Locate the cell with the specified text and output its [X, Y] center coordinate. 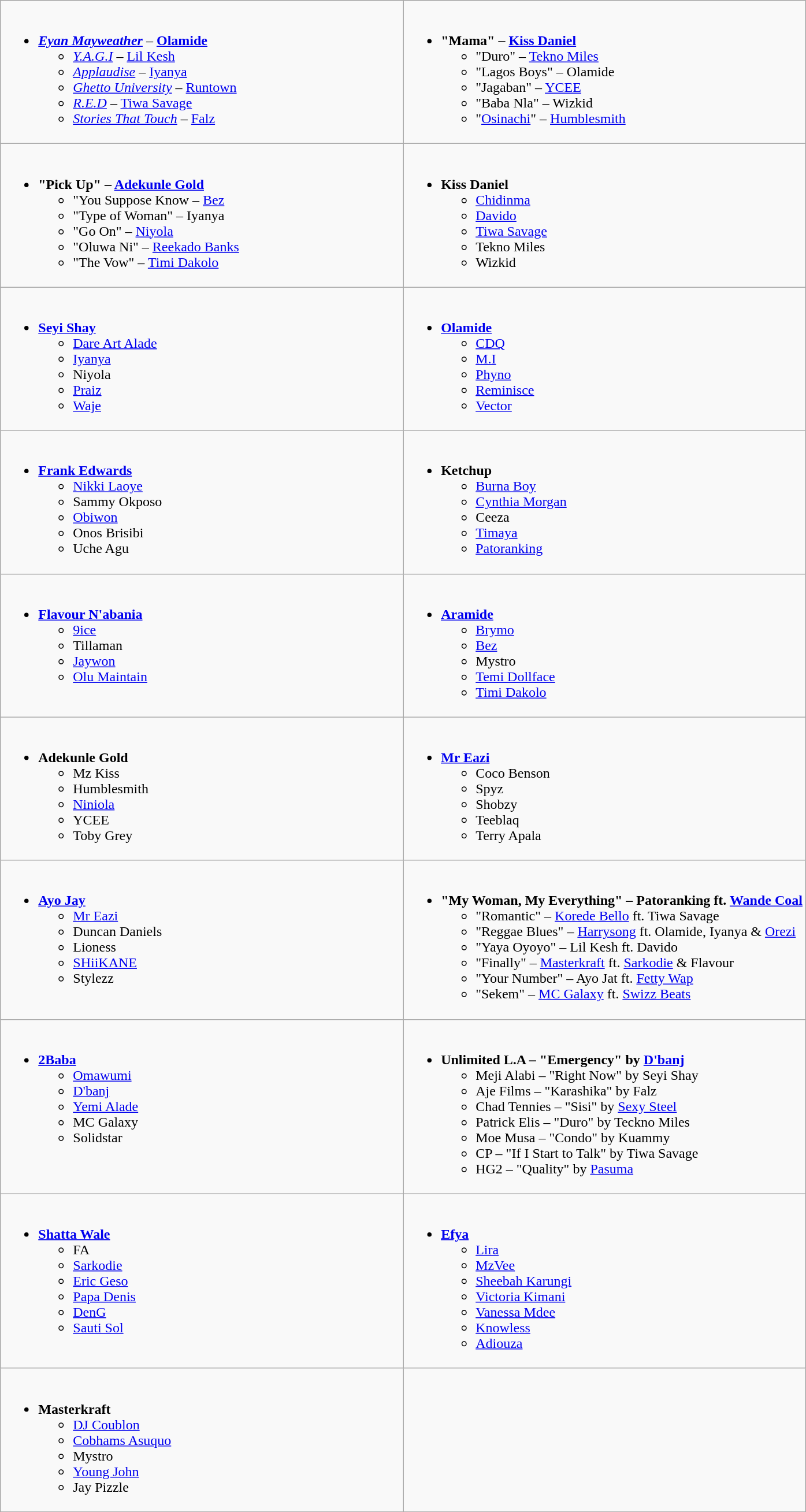
Flavour N'abania9iceTillamanJaywonOlu Maintain [202, 645]
Shatta Wale FA Sarkodie Eric Geso Papa Denis DenG Sauti Sol [202, 1281]
Efya Lira MzVee Sheebah Karungi Victoria Kimani Vanessa Mdee Knowless Adiouza [604, 1281]
"Mama" – Kiss Daniel"Duro" – Tekno Miles"Lagos Boys" – Olamide"Jagaban" – YCEE"Baba Nla" – Wizkid"Osinachi" – Humblesmith [604, 72]
Frank EdwardsNikki LaoyeSammy OkposoObiwonOnos BrisibiUche Agu [202, 502]
KetchupBurna BoyCynthia MorganCeezaTimayaPatoranking [604, 502]
2BabaOmawumiD'banjYemi AladeMC GalaxySolidstar [202, 1106]
MasterkraftDJ CoublonCobhams AsuquoMystroYoung JohnJay Pizzle [202, 1440]
Seyi ShayDare Art AladeIyanyaNiyolaPraizWaje [202, 359]
"Pick Up" – Adekunle Gold"You Suppose Know – Bez"Type of Woman" – Iyanya"Go On" – Niyola"Oluwa Ni" – Reekado Banks"The Vow" – Timi Dakolo [202, 216]
Adekunle GoldMz KissHumblesmithNiniolaYCEEToby Grey [202, 789]
OlamideCDQM.IPhynoReminisceVector [604, 359]
Kiss DanielChidinmaDavidoTiwa SavageTekno MilesWizkid [604, 216]
Ayo JayMr EaziDuncan DanielsLionessSHiiKANEStylezz [202, 939]
Eyan Mayweather – OlamideY.A.G.I – Lil KeshApplaudise – IyanyaGhetto University – RuntownR.E.D – Tiwa SavageStories That Touch – Falz [202, 72]
Mr EaziCoco BensonSpyzShobzyTeeblaqTerry Apala [604, 789]
AramideBrymoBezMystroTemi DollfaceTimi Dakolo [604, 645]
